Output the [x, y] coordinate of the center of the cell containing the given text.  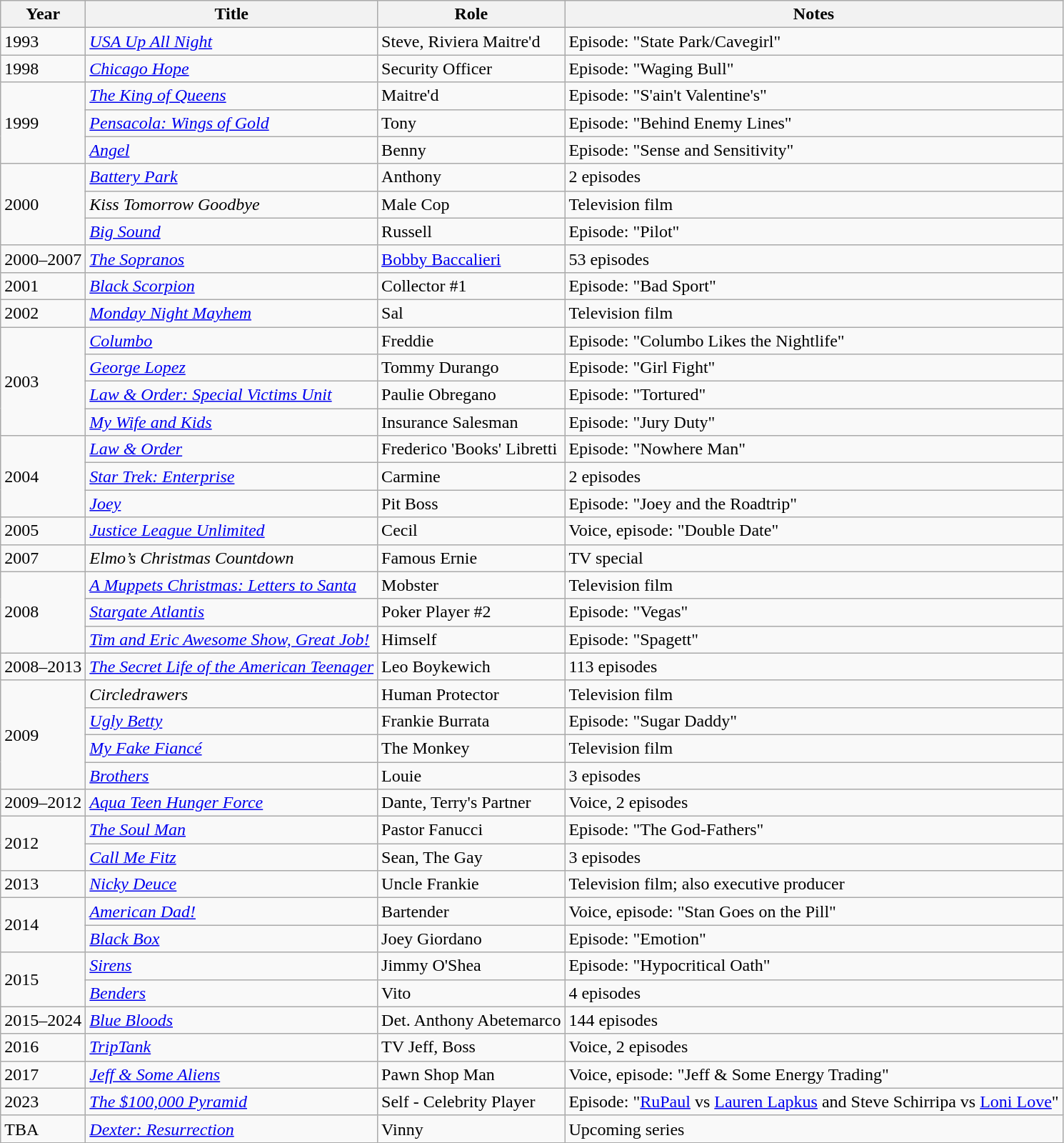
Episode: "Hypocritical Oath" [814, 966]
Television film; also executive producer [814, 884]
Voice, episode: "Stan Goes on the Pill" [814, 912]
2016 [43, 1047]
Episode: "Girl Fight" [814, 368]
Upcoming series [814, 1129]
2002 [43, 313]
Episode: "Emotion" [814, 939]
1993 [43, 41]
Episode: "The God-Fathers" [814, 830]
Year [43, 14]
2004 [43, 476]
Himself [471, 639]
Dexter: Resurrection [231, 1129]
Tony [471, 123]
Steve, Riviera Maitre'd [471, 41]
Russell [471, 231]
2003 [43, 381]
Det. Anthony Abetemarco [471, 1020]
TripTank [231, 1047]
Black Box [231, 939]
Bobby Baccalieri [471, 259]
Episode: "Tortured" [814, 395]
Episode: "Jury Duty" [814, 422]
Episode: "Sense and Sensitivity" [814, 150]
The Monkey [471, 748]
My Fake Fiancé [231, 748]
Cecil [471, 531]
The $100,000 Pyramid [231, 1102]
Episode: "S'ain't Valentine's" [814, 96]
Monday Night Mayhem [231, 313]
2015–2024 [43, 1020]
Paulie Obregano [471, 395]
144 episodes [814, 1020]
Louie [471, 775]
Security Officer [471, 69]
Pawn Shop Man [471, 1074]
Sean, The Gay [471, 857]
Jeff & Some Aliens [231, 1074]
2008 [43, 612]
The King of Queens [231, 96]
2014 [43, 925]
TV special [814, 558]
Leo Boykewich [471, 667]
2012 [43, 844]
Jimmy O'Shea [471, 966]
Justice League Unlimited [231, 531]
Poker Player #2 [471, 612]
Episode: "Bad Sport" [814, 286]
Chicago Hope [231, 69]
Blue Bloods [231, 1020]
My Wife and Kids [231, 422]
Circledrawers [231, 694]
Tim and Eric Awesome Show, Great Job! [231, 639]
53 episodes [814, 259]
2000 [43, 204]
Carmine [471, 476]
2023 [43, 1102]
Vinny [471, 1129]
Collector #1 [471, 286]
Benders [231, 993]
Angel [231, 150]
Maitre'd [471, 96]
Episode: "Spagett" [814, 639]
George Lopez [231, 368]
Episode: "Behind Enemy Lines" [814, 123]
Law & Order: Special Victims Unit [231, 395]
Pensacola: Wings of Gold [231, 123]
The Soul Man [231, 830]
Nicky Deuce [231, 884]
TV Jeff, Boss [471, 1047]
Joey Giordano [471, 939]
Episode: "Nowhere Man" [814, 449]
113 episodes [814, 667]
Episode: "Pilot" [814, 231]
2015 [43, 979]
2009 [43, 734]
Columbo [231, 341]
Black Scorpion [231, 286]
Sal [471, 313]
2017 [43, 1074]
Pastor Fanucci [471, 830]
Human Protector [471, 694]
Self - Celebrity Player [471, 1102]
2007 [43, 558]
2001 [43, 286]
4 episodes [814, 993]
Role [471, 14]
Dante, Terry's Partner [471, 803]
Episode: "Columbo Likes the Nightlife" [814, 341]
Ugly Betty [231, 721]
Benny [471, 150]
Episode: "Sugar Daddy" [814, 721]
The Secret Life of the American Teenager [231, 667]
Episode: "Vegas" [814, 612]
Big Sound [231, 231]
Notes [814, 14]
1998 [43, 69]
Stargate Atlantis [231, 612]
American Dad! [231, 912]
1999 [43, 123]
Voice, episode: "Jeff & Some Energy Trading" [814, 1074]
Pit Boss [471, 504]
2005 [43, 531]
2013 [43, 884]
Episode: "RuPaul vs Lauren Lapkus and Steve Schirripa vs Loni Love" [814, 1102]
Frederico 'Books' Libretti [471, 449]
Episode: "Waging Bull" [814, 69]
TBA [43, 1129]
Freddie [471, 341]
Law & Order [231, 449]
Brothers [231, 775]
USA Up All Night [231, 41]
Title [231, 14]
Insurance Salesman [471, 422]
2009–2012 [43, 803]
Call Me Fitz [231, 857]
Male Cop [471, 204]
Anthony [471, 177]
Kiss Tomorrow Goodbye [231, 204]
Vito [471, 993]
Voice, episode: "Double Date" [814, 531]
Frankie Burrata [471, 721]
A Muppets Christmas: Letters to Santa [231, 585]
Tommy Durango [471, 368]
Episode: "State Park/Cavegirl" [814, 41]
Mobster [471, 585]
Star Trek: Enterprise [231, 476]
Episode: "Joey and the Roadtrip" [814, 504]
Joey [231, 504]
Famous Ernie [471, 558]
The Sopranos [231, 259]
Aqua Teen Hunger Force [231, 803]
Bartender [471, 912]
Sirens [231, 966]
2008–2013 [43, 667]
Uncle Frankie [471, 884]
Elmo’s Christmas Countdown [231, 558]
Battery Park [231, 177]
2000–2007 [43, 259]
